Return the (X, Y) coordinate for the center point of the cell that contains the specified text.  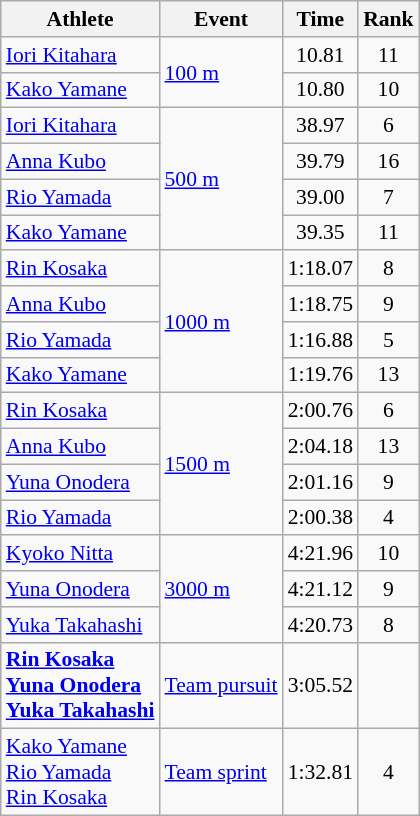
1:16.88 (320, 340)
Yuka Takahashi (80, 625)
1:32.81 (320, 772)
4:20.73 (320, 625)
Rank (388, 19)
2:01.16 (320, 482)
Team sprint (222, 772)
10.81 (320, 55)
7 (388, 197)
1000 m (222, 322)
39.79 (320, 162)
100 m (222, 72)
1:18.75 (320, 304)
Kako YamaneRio YamadaRin Kosaka (80, 772)
2:00.38 (320, 518)
16 (388, 162)
2:00.76 (320, 411)
2:04.18 (320, 447)
1:18.07 (320, 269)
4:21.96 (320, 554)
1500 m (222, 464)
Event (222, 19)
39.35 (320, 233)
Kyoko Nitta (80, 554)
Rin KosakaYuna OnoderaYuka Takahashi (80, 686)
38.97 (320, 126)
39.00 (320, 197)
3:05.52 (320, 686)
500 m (222, 179)
Team pursuit (222, 686)
3000 m (222, 590)
1:19.76 (320, 375)
10.80 (320, 90)
4:21.12 (320, 589)
Athlete (80, 19)
5 (388, 340)
Time (320, 19)
